Detect which cell encompasses the target text, then output its (X, Y) center coordinate. 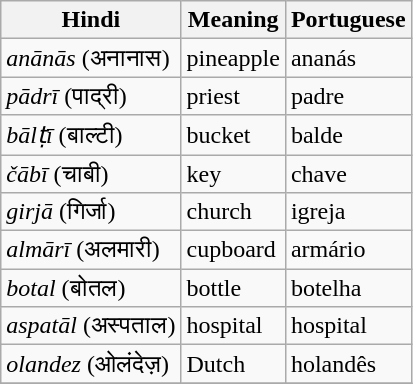
pādrī (पाद्री) (91, 96)
balde (348, 135)
padre (348, 96)
armário (348, 250)
key (233, 173)
Portuguese (348, 20)
girjā (गिर्जा) (91, 212)
botal (बोतल) (91, 288)
chave (348, 173)
bucket (233, 135)
botelha (348, 288)
čābī (चाबी) (91, 173)
pineapple (233, 58)
olandez (ओलंदेज़) (91, 364)
Hindi (91, 20)
Dutch (233, 364)
Meaning (233, 20)
ananás (348, 58)
igreja (348, 212)
anānās (अनानास) (91, 58)
almārī (अलमारी) (91, 250)
priest (233, 96)
bālṭī (बाल्टी) (91, 135)
aspatāl (अस्पताल) (91, 326)
church (233, 212)
bottle (233, 288)
holandês (348, 364)
cupboard (233, 250)
